Capture the cell that displays the provided text and extract its [x, y] central coordinate. 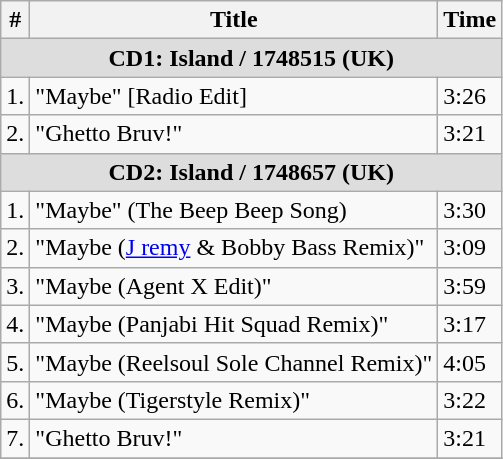
"Maybe (Tigerstyle Remix)" [234, 400]
3:17 [470, 324]
4. [16, 324]
3. [16, 286]
"Maybe (J remy & Bobby Bass Remix)" [234, 248]
CD1: Island / 1748515 (UK) [252, 58]
"Maybe (Agent X Edit)" [234, 286]
# [16, 20]
"Maybe (Panjabi Hit Squad Remix)" [234, 324]
3:30 [470, 210]
"Maybe" (The Beep Beep Song) [234, 210]
6. [16, 400]
"Maybe" [Radio Edit] [234, 96]
Time [470, 20]
3:59 [470, 286]
7. [16, 438]
3:22 [470, 400]
4:05 [470, 362]
3:26 [470, 96]
5. [16, 362]
CD2: Island / 1748657 (UK) [252, 172]
"Maybe (Reelsoul Sole Channel Remix)" [234, 362]
Title [234, 20]
3:09 [470, 248]
